Determine the [X, Y] coordinate at the center of the cell enclosing the given text.  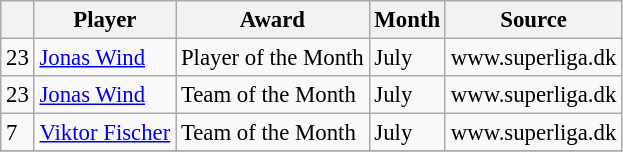
Viktor Fischer [104, 133]
Source [533, 20]
Month [407, 20]
7 [18, 133]
Player [104, 20]
Player of the Month [272, 58]
Award [272, 20]
